Output the (x, y) coordinate of the center of the cell containing the given text.  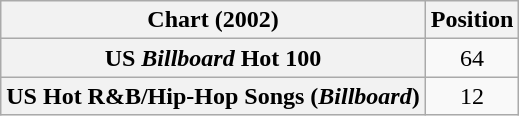
64 (472, 58)
Chart (2002) (213, 20)
US Billboard Hot 100 (213, 58)
Position (472, 20)
12 (472, 96)
US Hot R&B/Hip-Hop Songs (Billboard) (213, 96)
